From the cell containing the given text, extract its center point as (x, y) coordinate. 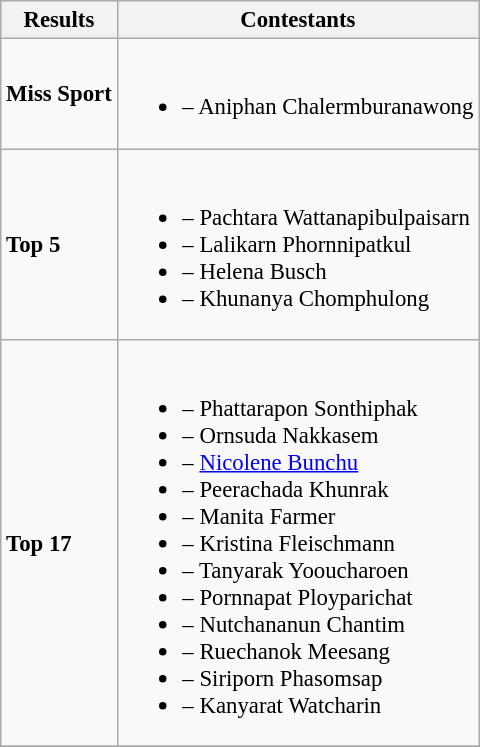
– Pachtara Wattanapibulpaisarn – Lalikarn Phornnipatkul – Helena Busch – Khunanya Chomphulong (298, 244)
Contestants (298, 20)
Top 5 (59, 244)
– Aniphan Chalermburanawong (298, 94)
Top 17 (59, 544)
Results (59, 20)
Miss Sport (59, 94)
